Provide the [x, y] coordinate of the cell's center where the given text is located.  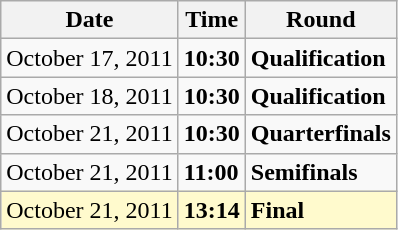
Final [320, 210]
October 17, 2011 [90, 58]
Time [212, 20]
October 18, 2011 [90, 96]
13:14 [212, 210]
Quarterfinals [320, 134]
Round [320, 20]
11:00 [212, 172]
Semifinals [320, 172]
Date [90, 20]
